Pinpoint the cell where the given text exists, returning its (x, y) midpoint coordinate. 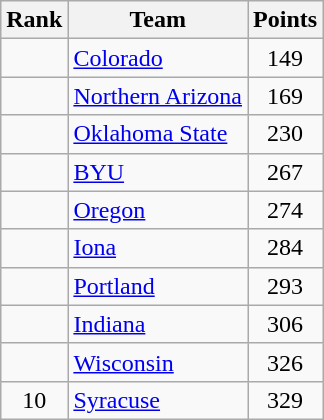
Points (286, 20)
230 (286, 134)
293 (286, 286)
Syracuse (158, 400)
306 (286, 324)
Rank (34, 20)
Colorado (158, 58)
Northern Arizona (158, 96)
BYU (158, 172)
267 (286, 172)
326 (286, 362)
Iona (158, 248)
149 (286, 58)
Indiana (158, 324)
169 (286, 96)
Wisconsin (158, 362)
284 (286, 248)
Team (158, 20)
Oregon (158, 210)
Portland (158, 286)
274 (286, 210)
329 (286, 400)
10 (34, 400)
Oklahoma State (158, 134)
